Provide the [x, y] coordinate of the cell's center where the given text is located.  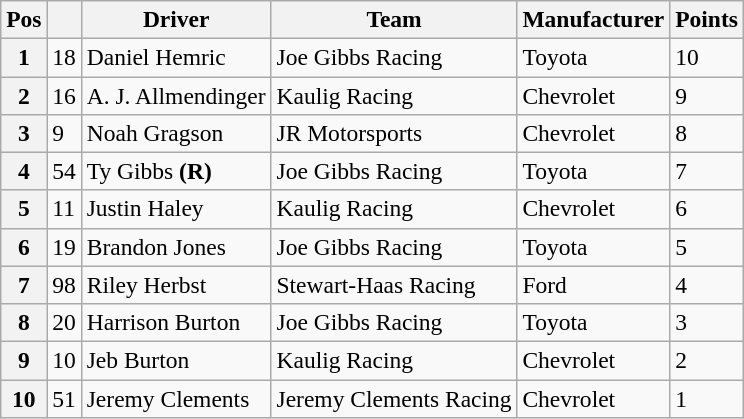
Ford [594, 285]
98 [64, 285]
Jeremy Clements [176, 398]
Jeremy Clements Racing [394, 398]
A. J. Allmendinger [176, 95]
Manufacturer [594, 19]
Team [394, 19]
Daniel Hemric [176, 57]
Stewart-Haas Racing [394, 285]
16 [64, 95]
20 [64, 322]
Driver [176, 19]
Points [707, 19]
51 [64, 398]
Jeb Burton [176, 360]
19 [64, 247]
Justin Haley [176, 209]
54 [64, 171]
Pos [24, 19]
Brandon Jones [176, 247]
Riley Herbst [176, 285]
Harrison Burton [176, 322]
Noah Gragson [176, 133]
11 [64, 209]
JR Motorsports [394, 133]
18 [64, 57]
Ty Gibbs (R) [176, 171]
